Search for the cell housing the specified text and yield its [X, Y] center coordinate. 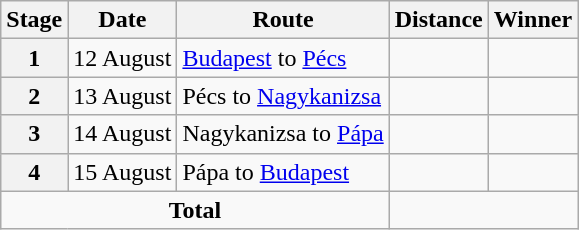
Pécs to Nagykanizsa [283, 96]
Budapest to Pécs [283, 58]
Date [122, 20]
Pápa to Budapest [283, 172]
Route [283, 20]
13 August [122, 96]
Winner [532, 20]
Nagykanizsa to Pápa [283, 134]
2 [34, 96]
4 [34, 172]
3 [34, 134]
14 August [122, 134]
1 [34, 58]
12 August [122, 58]
Total [195, 210]
15 August [122, 172]
Distance [438, 20]
Stage [34, 20]
